Identify which cell holds the provided text, then report its (x, y) central coordinate. 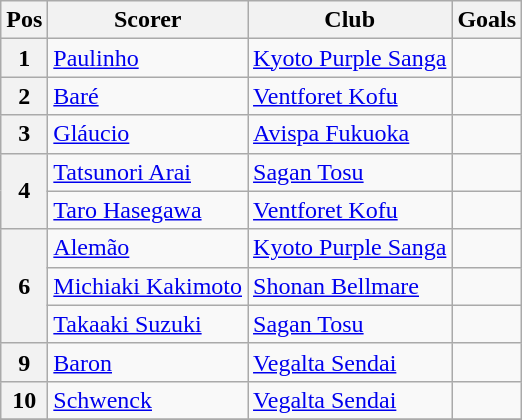
Goals (487, 20)
Alemão (148, 248)
10 (24, 400)
Baré (148, 96)
9 (24, 362)
Club (350, 20)
1 (24, 58)
Shonan Bellmare (350, 286)
Tatsunori Arai (148, 172)
4 (24, 191)
Baron (148, 362)
Gláucio (148, 134)
Taro Hasegawa (148, 210)
2 (24, 96)
3 (24, 134)
Paulinho (148, 58)
Schwenck (148, 400)
Michiaki Kakimoto (148, 286)
Takaaki Suzuki (148, 324)
6 (24, 286)
Pos (24, 20)
Scorer (148, 20)
Avispa Fukuoka (350, 134)
